Scan for the cell matching the given text and deliver its [x, y] coordinate at center. 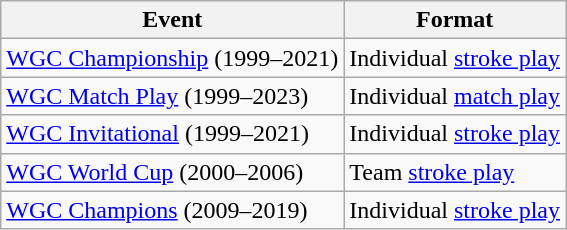
Individual match play [455, 96]
Format [455, 20]
WGC Champions (2009–2019) [172, 210]
WGC World Cup (2000–2006) [172, 172]
WGC Championship (1999–2021) [172, 58]
WGC Invitational (1999–2021) [172, 134]
WGC Match Play (1999–2023) [172, 96]
Team stroke play [455, 172]
Event [172, 20]
